Determine the (x, y) coordinate at the center of the cell enclosing the given text.  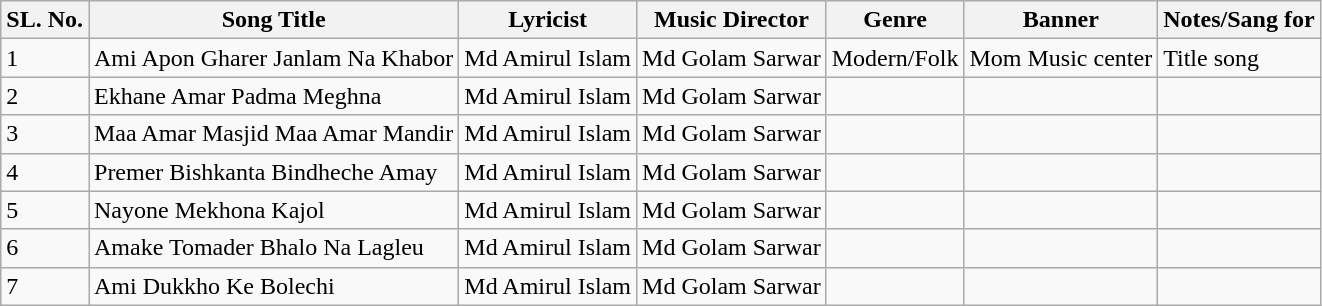
Lyricist (548, 20)
Mom Music center (1061, 58)
Ami Apon Gharer Janlam Na Khabor (273, 58)
Notes/Sang for (1239, 20)
Amake Tomader Bhalo Na Lagleu (273, 248)
Genre (895, 20)
Music Director (732, 20)
2 (45, 96)
Nayone Mekhona Kajol (273, 210)
Modern/Folk (895, 58)
SL. No. (45, 20)
4 (45, 172)
6 (45, 248)
Maa Amar Masjid Maa Amar Mandir (273, 134)
Premer Bishkanta Bindheche Amay (273, 172)
7 (45, 286)
Song Title (273, 20)
Ekhane Amar Padma Meghna (273, 96)
Banner (1061, 20)
Ami Dukkho Ke Bolechi (273, 286)
Title song (1239, 58)
3 (45, 134)
5 (45, 210)
1 (45, 58)
